Output the (x, y) coordinate of the center of the cell containing the given text.  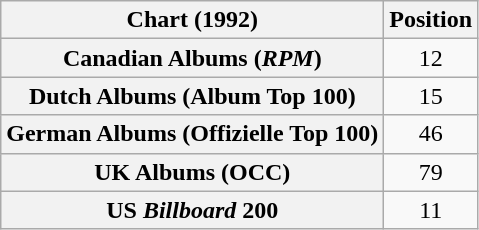
12 (431, 58)
Position (431, 20)
German Albums (Offizielle Top 100) (192, 134)
15 (431, 96)
Dutch Albums (Album Top 100) (192, 96)
US Billboard 200 (192, 210)
46 (431, 134)
Canadian Albums (RPM) (192, 58)
11 (431, 210)
79 (431, 172)
UK Albums (OCC) (192, 172)
Chart (1992) (192, 20)
